Return the [X, Y] coordinate for the center point of the cell that contains the specified text.  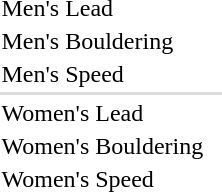
Women's Lead [102, 113]
Women's Bouldering [102, 146]
Men's Bouldering [102, 41]
Men's Speed [102, 74]
